Determine the [x, y] coordinate at the center of the cell enclosing the given text.  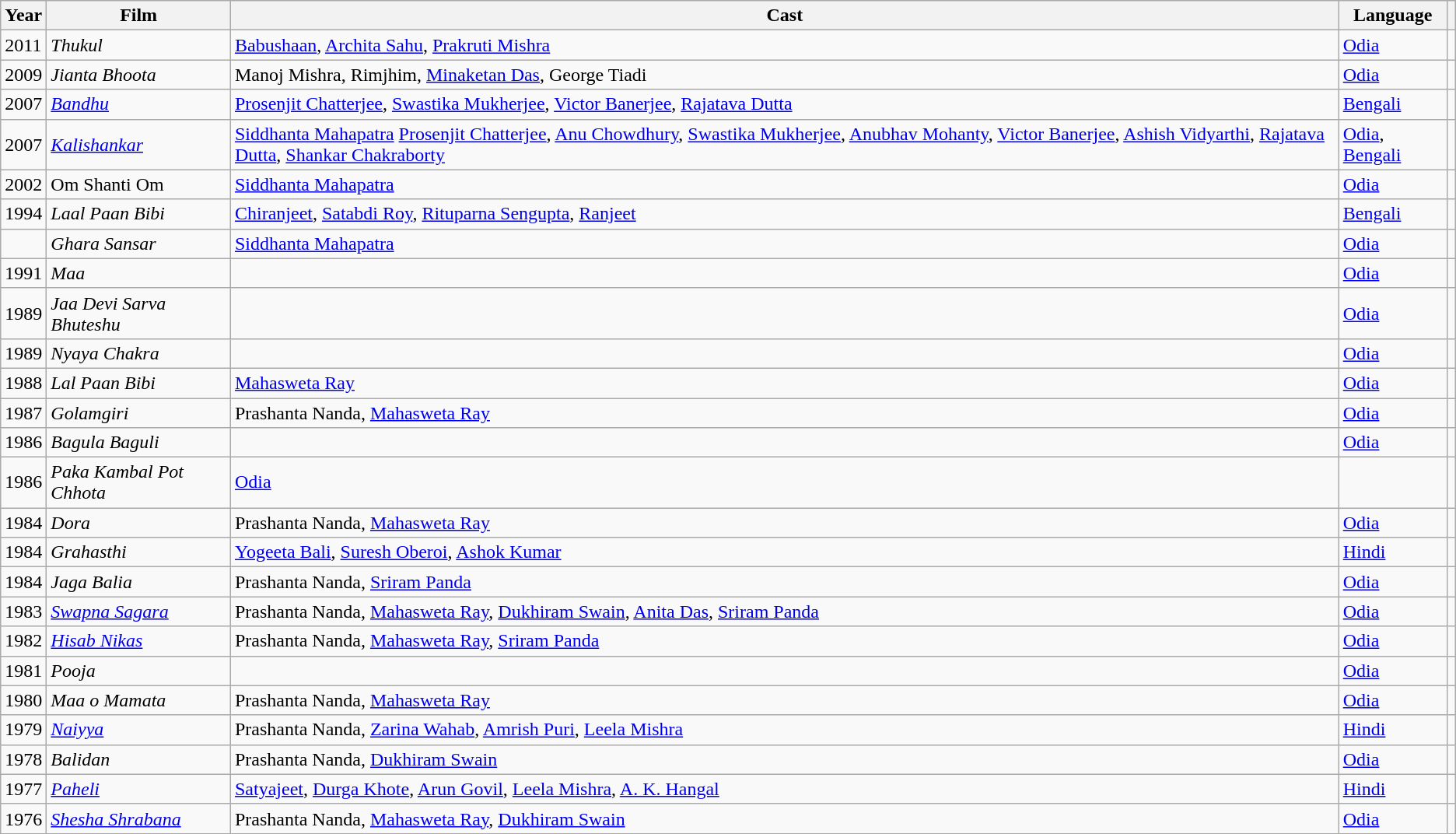
Chiranjeet, Satabdi Roy, Rituparna Sengupta, Ranjeet [784, 214]
Maa o Mamata [138, 700]
Golamgiri [138, 413]
1987 [23, 413]
Naiyya [138, 730]
Yogeeta Bali, Suresh Oberoi, Ashok Kumar [784, 552]
Film [138, 16]
2002 [23, 184]
Grahasthi [138, 552]
1982 [23, 641]
Cast [784, 16]
Satyajeet, Durga Khote, Arun Govil, Leela Mishra, A. K. Hangal [784, 789]
Om Shanti Om [138, 184]
Paheli [138, 789]
1980 [23, 700]
Nyaya Chakra [138, 353]
Shesha Shrabana [138, 818]
Dora [138, 523]
Ghara Sansar [138, 244]
Jianta Bhoota [138, 75]
Prashanta Nanda, Sriram Panda [784, 582]
Prashanta Nanda, Dukhiram Swain [784, 759]
1991 [23, 273]
Prashanta Nanda, Mahasweta Ray, Dukhiram Swain, Anita Das, Sriram Panda [784, 611]
1978 [23, 759]
Babushaan, Archita Sahu, Prakruti Mishra [784, 45]
Pooja [138, 671]
2011 [23, 45]
Prashanta Nanda, Mahasweta Ray, Sriram Panda [784, 641]
1979 [23, 730]
Bagula Baguli [138, 443]
1976 [23, 818]
Jaa Devi Sarva Bhuteshu [138, 313]
Mahasweta Ray [784, 383]
Year [23, 16]
Hisab Nikas [138, 641]
Paka Kambal Pot Chhota [138, 482]
Language [1392, 16]
Prashanta Nanda, Mahasweta Ray, Dukhiram Swain [784, 818]
2009 [23, 75]
1977 [23, 789]
Manoj Mishra, Rimjhim, Minaketan Das, George Tiadi [784, 75]
Kalishankar [138, 145]
1981 [23, 671]
Bandhu [138, 104]
Lal Paan Bibi [138, 383]
Maa [138, 273]
Laal Paan Bibi [138, 214]
1988 [23, 383]
Swapna Sagara [138, 611]
Prashanta Nanda, Zarina Wahab, Amrish Puri, Leela Mishra [784, 730]
Jaga Balia [138, 582]
Balidan [138, 759]
Thukul [138, 45]
Prosenjit Chatterjee, Swastika Mukherjee, Victor Banerjee, Rajatava Dutta [784, 104]
Odia, Bengali [1392, 145]
1994 [23, 214]
1983 [23, 611]
